Search for the cell housing the specified text and yield its [X, Y] center coordinate. 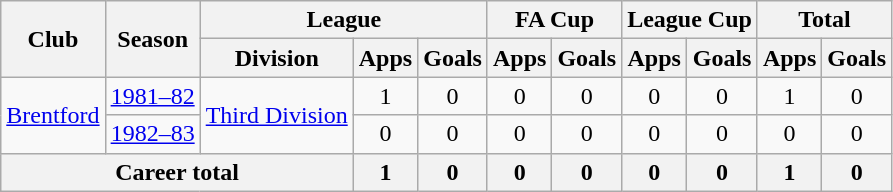
Division [276, 58]
League [344, 20]
League Cup [690, 20]
1981–82 [152, 96]
Career total [177, 172]
Third Division [276, 115]
Season [152, 39]
Club [53, 39]
Brentford [53, 115]
Total [824, 20]
FA Cup [554, 20]
1982–83 [152, 134]
